Search for the cell housing the specified text and yield its (X, Y) center coordinate. 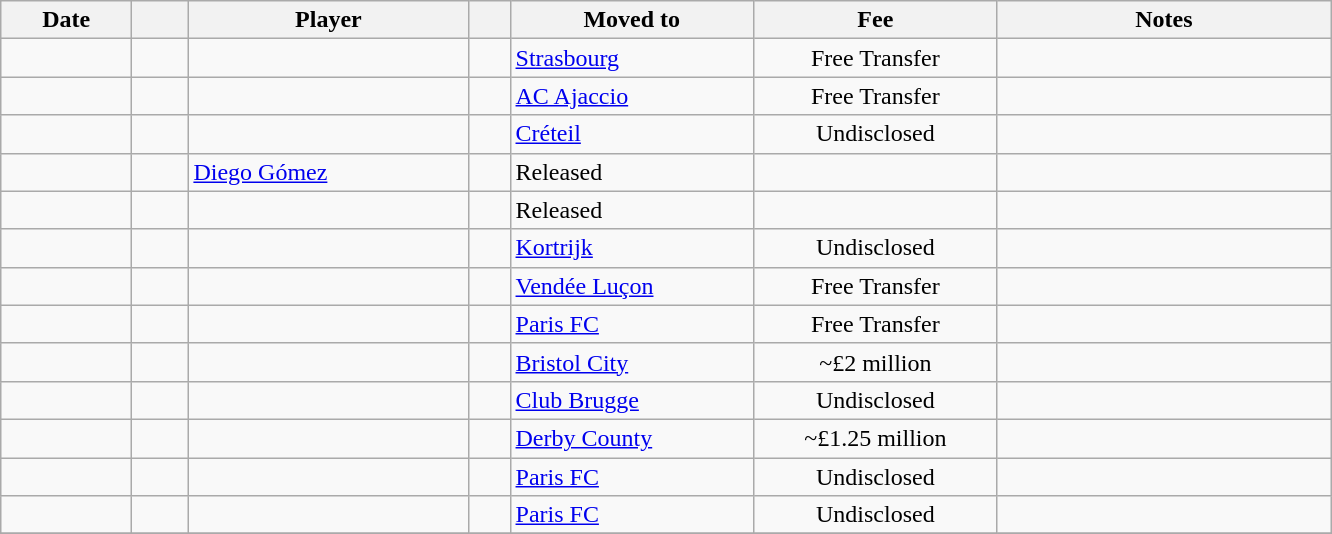
Fee (876, 20)
~£2 million (876, 362)
Bristol City (632, 362)
Club Brugge (632, 400)
Derby County (632, 438)
Strasbourg (632, 58)
Notes (1164, 20)
~£1.25 million (876, 438)
Kortrijk (632, 248)
Diego Gómez (328, 172)
Player (328, 20)
Créteil (632, 134)
AC Ajaccio (632, 96)
Moved to (632, 20)
Date (66, 20)
Vendée Luçon (632, 286)
